Return the (X, Y) coordinate for the center point of the cell that contains the specified text.  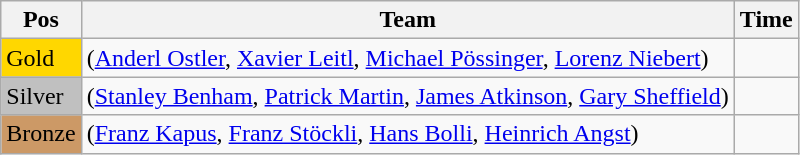
Bronze (41, 134)
Pos (41, 20)
Silver (41, 96)
Gold (41, 58)
(Anderl Ostler, Xavier Leitl, Michael Pössinger, Lorenz Niebert) (408, 58)
(Stanley Benham, Patrick Martin, James Atkinson, Gary Sheffield) (408, 96)
Team (408, 20)
Time (766, 20)
(Franz Kapus, Franz Stöckli, Hans Bolli, Heinrich Angst) (408, 134)
